Identify which cell holds the provided text, then report its (X, Y) central coordinate. 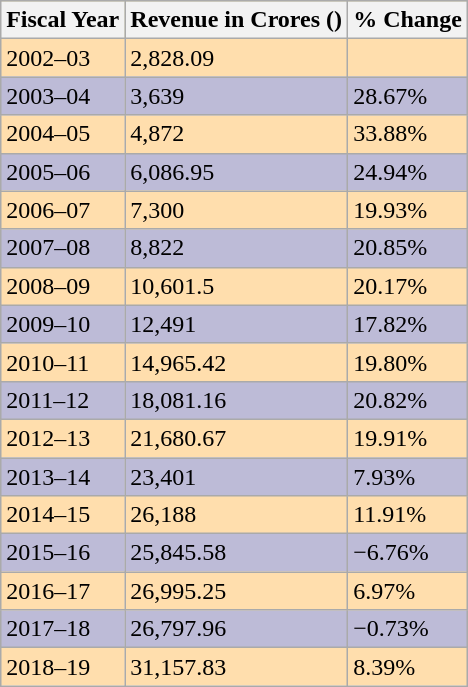
6.97% (408, 591)
2014–15 (63, 515)
26,995.25 (236, 591)
10,601.5 (236, 286)
Fiscal Year (63, 20)
26,797.96 (236, 629)
21,680.67 (236, 438)
2015–16 (63, 553)
2009–10 (63, 324)
2006–07 (63, 210)
2,828.09 (236, 58)
2005–06 (63, 172)
2012–13 (63, 438)
7.93% (408, 477)
19.80% (408, 362)
3,639 (236, 96)
17.82% (408, 324)
4,872 (236, 134)
18,081.16 (236, 400)
31,157.83 (236, 667)
2017–18 (63, 629)
28.67% (408, 96)
19.91% (408, 438)
26,188 (236, 515)
2004–05 (63, 134)
20.17% (408, 286)
24.94% (408, 172)
12,491 (236, 324)
25,845.58 (236, 553)
19.93% (408, 210)
33.88% (408, 134)
2007–08 (63, 248)
23,401 (236, 477)
−0.73% (408, 629)
6,086.95 (236, 172)
Revenue in Crores () (236, 20)
2003–04 (63, 96)
14,965.42 (236, 362)
20.85% (408, 248)
11.91% (408, 515)
8,822 (236, 248)
2013–14 (63, 477)
2002–03 (63, 58)
2010–11 (63, 362)
20.82% (408, 400)
2018–19 (63, 667)
2008–09 (63, 286)
% Change (408, 20)
8.39% (408, 667)
7,300 (236, 210)
2011–12 (63, 400)
2016–17 (63, 591)
−6.76% (408, 553)
